Locate the cell with the specified text and output its (X, Y) center coordinate. 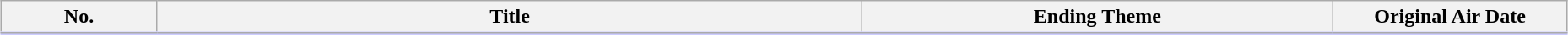
Ending Theme (1097, 17)
No. (79, 17)
Title (510, 17)
Original Air Date (1450, 17)
